Capture the cell that displays the provided text and extract its (x, y) central coordinate. 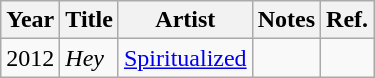
Title (90, 20)
Ref. (348, 20)
Hey (90, 58)
Artist (185, 20)
2012 (30, 58)
Year (30, 20)
Spiritualized (185, 58)
Notes (286, 20)
